Return [X, Y] of the center of cell containing provided text 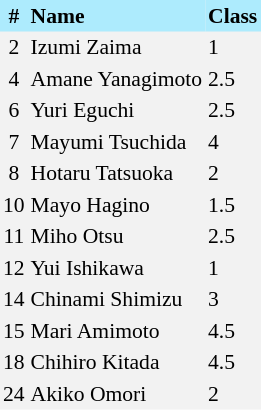
8 [14, 174]
1.5 [232, 205]
# [14, 16]
Izumi Zaima [116, 48]
7 [14, 142]
Class [232, 16]
Chihiro Kitada [116, 362]
3 [232, 300]
11 [14, 236]
Hotaru Tatsuoka [116, 174]
Akiko Omori [116, 394]
Yui Ishikawa [116, 268]
15 [14, 331]
10 [14, 205]
18 [14, 362]
Yuri Eguchi [116, 110]
6 [14, 110]
24 [14, 394]
14 [14, 300]
Amane Yanagimoto [116, 79]
Mari Amimoto [116, 331]
12 [14, 268]
Mayo Hagino [116, 205]
Name [116, 16]
Chinami Shimizu [116, 300]
Mayumi Tsuchida [116, 142]
Miho Otsu [116, 236]
